Scan for the cell matching the given text and deliver its (x, y) coordinate at center. 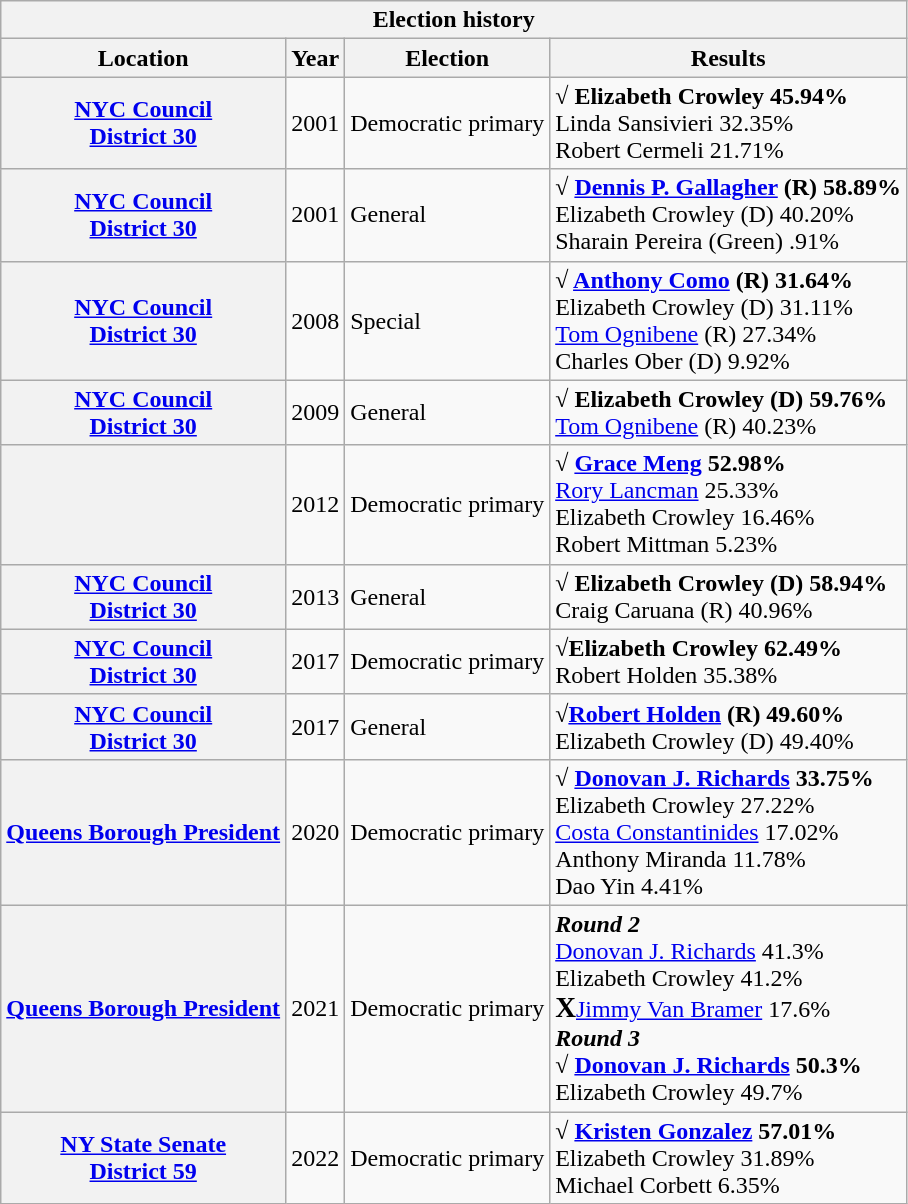
√ Elizabeth Crowley (D) 59.76%Tom Ognibene (R) 40.23% (728, 412)
NY State SenateDistrict 59 (144, 1158)
√ Dennis P. Gallagher (R) 58.89%Elizabeth Crowley (D) 40.20%Sharain Pereira (Green) .91% (728, 215)
Election (448, 58)
2022 (316, 1158)
√ Elizabeth Crowley (D) 58.94%Craig Caruana (R) 40.96% (728, 596)
√ Anthony Como (R) 31.64%Elizabeth Crowley (D) 31.11%Tom Ognibene (R) 27.34%Charles Ober (D) 9.92% (728, 320)
Location (144, 58)
Special (448, 320)
Results (728, 58)
Year (316, 58)
√ Grace Meng 52.98%Rory Lancman 25.33%Elizabeth Crowley 16.46%Robert Mittman 5.23% (728, 504)
√ Kristen Gonzalez 57.01%Elizabeth Crowley 31.89% Michael Corbett 6.35% (728, 1158)
√Elizabeth Crowley 62.49%Robert Holden 35.38% (728, 662)
2009 (316, 412)
√ Donovan J. Richards 33.75%Elizabeth Crowley 27.22%Costa Constantinides 17.02%Anthony Miranda 11.78%Dao Yin 4.41% (728, 832)
2013 (316, 596)
Round 2Donovan J. Richards 41.3%Elizabeth Crowley 41.2%XJimmy Van Bramer 17.6%Round 3√ Donovan J. Richards 50.3%Elizabeth Crowley 49.7% (728, 1008)
2008 (316, 320)
Election history (454, 20)
2012 (316, 504)
2021 (316, 1008)
2020 (316, 832)
√Robert Holden (R) 49.60% Elizabeth Crowley (D) 49.40% (728, 726)
√ Elizabeth Crowley 45.94%Linda Sansivieri 32.35%Robert Cermeli 21.71% (728, 123)
